Provide the [x, y] coordinate of the cell's center where the given text is located.  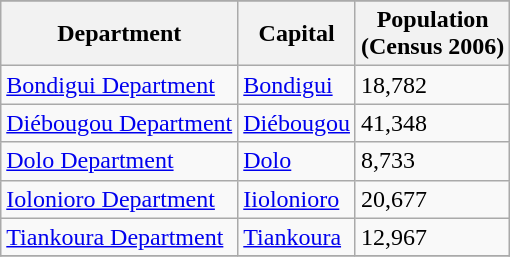
8,733 [432, 161]
Capital [297, 34]
Bondigui Department [120, 85]
Iiolonioro [297, 199]
Bondigui [297, 85]
Population(Census 2006) [432, 34]
Diébougou [297, 123]
Tiankoura [297, 237]
Diébougou Department [120, 123]
Department [120, 34]
Iolonioro Department [120, 199]
Dolo [297, 161]
12,967 [432, 237]
18,782 [432, 85]
Dolo Department [120, 161]
Tiankoura Department [120, 237]
20,677 [432, 199]
41,348 [432, 123]
